For the text-containing cell, return its midpoint in [x, y] coordinate format. 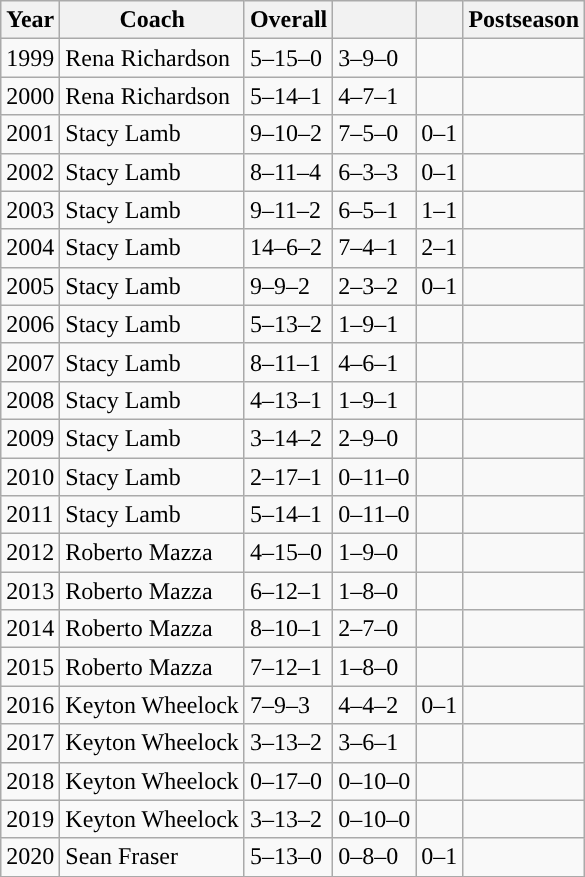
2011 [30, 515]
1–1 [440, 210]
2005 [30, 286]
2000 [30, 96]
Sean Fraser [152, 857]
7–12–1 [288, 667]
8–11–1 [288, 362]
4–15–0 [288, 553]
2–9–0 [374, 438]
2003 [30, 210]
2014 [30, 629]
2018 [30, 781]
9–11–2 [288, 210]
2016 [30, 705]
7–9–3 [288, 705]
6–5–1 [374, 210]
2009 [30, 438]
2017 [30, 743]
0–17–0 [288, 781]
2015 [30, 667]
2020 [30, 857]
2–3–2 [374, 286]
Postseason [524, 20]
8–10–1 [288, 629]
14–6–2 [288, 248]
2007 [30, 362]
2010 [30, 477]
3–6–1 [374, 743]
8–11–4 [288, 172]
0–8–0 [374, 857]
2–17–1 [288, 477]
2019 [30, 819]
3–14–2 [288, 438]
7–4–1 [374, 248]
4–7–1 [374, 96]
Coach [152, 20]
2012 [30, 553]
7–5–0 [374, 134]
2002 [30, 172]
5–15–0 [288, 58]
6–3–3 [374, 172]
5–13–2 [288, 324]
2013 [30, 591]
9–10–2 [288, 134]
1–9–0 [374, 553]
9–9–2 [288, 286]
2–7–0 [374, 629]
2–1 [440, 248]
2001 [30, 134]
Year [30, 20]
1999 [30, 58]
2008 [30, 400]
4–13–1 [288, 400]
4–4–2 [374, 705]
2004 [30, 248]
5–13–0 [288, 857]
4–6–1 [374, 362]
Overall [288, 20]
6–12–1 [288, 591]
3–9–0 [374, 58]
2006 [30, 324]
